Return the [X, Y] coordinate for the center point of the cell that contains the specified text.  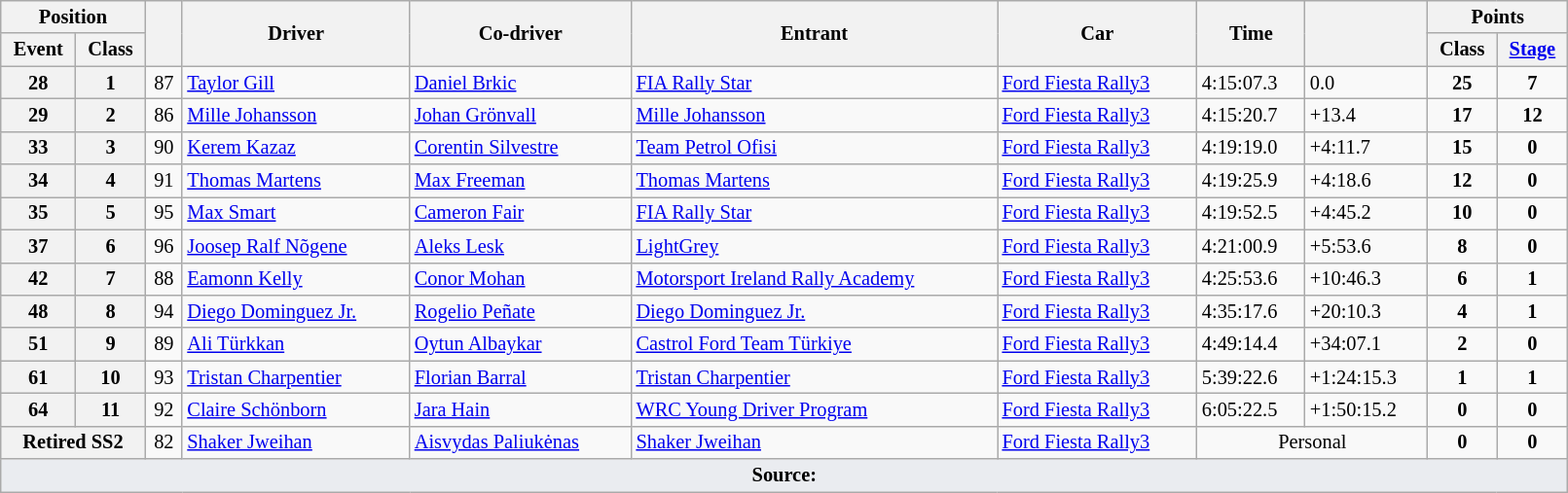
4:15:07.3 [1252, 83]
64 [39, 409]
+10:46.3 [1367, 279]
29 [39, 115]
89 [164, 344]
4:49:14.4 [1252, 344]
6:05:22.5 [1252, 409]
Daniel Brkic [521, 83]
4:35:17.6 [1252, 311]
Aisvydas Paliukėnas [521, 442]
4:21:00.9 [1252, 246]
Entrant [815, 33]
28 [39, 83]
Jara Hain [521, 409]
17 [1462, 115]
Florian Barral [521, 377]
90 [164, 148]
+4:11.7 [1367, 148]
48 [39, 311]
+4:45.2 [1367, 213]
15 [1462, 148]
WRC Young Driver Program [815, 409]
86 [164, 115]
4:25:53.6 [1252, 279]
Castrol Ford Team Türkiye [815, 344]
Event [39, 50]
4:19:52.5 [1252, 213]
4:15:20.7 [1252, 115]
5 [111, 213]
Points [1498, 17]
Corentin Silvestre [521, 148]
61 [39, 377]
Taylor Gill [296, 83]
Time [1252, 33]
92 [164, 409]
Kerem Kazaz [296, 148]
33 [39, 148]
Oytun Albaykar [521, 344]
Stage [1532, 50]
3 [111, 148]
Ali Türkkan [296, 344]
+13.4 [1367, 115]
Team Petrol Ofisi [815, 148]
95 [164, 213]
Cameron Fair [521, 213]
+4:18.6 [1367, 181]
Car [1098, 33]
87 [164, 83]
Driver [296, 33]
0.0 [1367, 83]
Aleks Lesk [521, 246]
Motorsport Ireland Rally Academy [815, 279]
+20:10.3 [1367, 311]
Johan Grönvall [521, 115]
Retired SS2 [73, 442]
Co-driver [521, 33]
42 [39, 279]
37 [39, 246]
94 [164, 311]
Max Smart [296, 213]
LightGrey [815, 246]
51 [39, 344]
+5:53.6 [1367, 246]
+34:07.1 [1367, 344]
Rogelio Peñate [521, 311]
11 [111, 409]
+1:50:15.2 [1367, 409]
91 [164, 181]
9 [111, 344]
4:19:19.0 [1252, 148]
88 [164, 279]
Source: [784, 475]
Max Freeman [521, 181]
34 [39, 181]
+1:24:15.3 [1367, 377]
Joosep Ralf Nõgene [296, 246]
Eamonn Kelly [296, 279]
25 [1462, 83]
Claire Schönborn [296, 409]
Conor Mohan [521, 279]
82 [164, 442]
35 [39, 213]
96 [164, 246]
5:39:22.6 [1252, 377]
93 [164, 377]
Personal [1312, 442]
Position [73, 17]
4:19:25.9 [1252, 181]
